Identify which cell holds the provided text, then report its (X, Y) central coordinate. 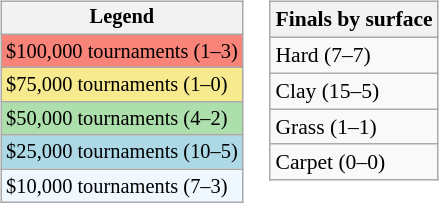
Carpet (0–0) (354, 162)
Clay (15–5) (354, 91)
$25,000 tournaments (10–5) (122, 152)
$10,000 tournaments (7–3) (122, 186)
Grass (1–1) (354, 127)
$75,000 tournaments (1–0) (122, 85)
Finals by surface (354, 20)
$100,000 tournaments (1–3) (122, 51)
$50,000 tournaments (4–2) (122, 119)
Hard (7–7) (354, 55)
Legend (122, 18)
